Detect which cell encompasses the target text, then output its [x, y] center coordinate. 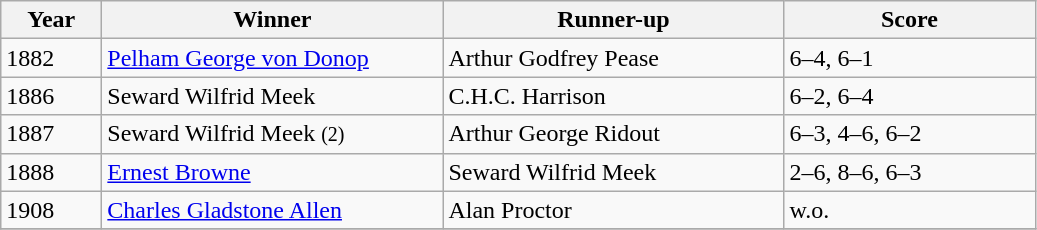
Score [910, 20]
w.o. [910, 210]
Ernest Browne [272, 172]
6–3, 4–6, 6–2 [910, 134]
Year [52, 20]
1887 [52, 134]
Runner-up [614, 20]
Seward Wilfrid Meek (2) [272, 134]
Arthur Godfrey Pease [614, 58]
6–2, 6–4 [910, 96]
1908 [52, 210]
2–6, 8–6, 6–3 [910, 172]
Charles Gladstone Allen [272, 210]
1882 [52, 58]
Alan Proctor [614, 210]
Winner [272, 20]
1888 [52, 172]
6–4, 6–1 [910, 58]
1886 [52, 96]
Pelham George von Donop [272, 58]
Arthur George Ridout [614, 134]
C.H.C. Harrison [614, 96]
